Return (x, y) of the center of cell containing provided text 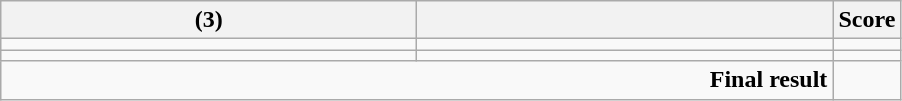
(3) (209, 20)
Score (867, 20)
Final result (417, 80)
